Return [X, Y] of the center of cell containing provided text 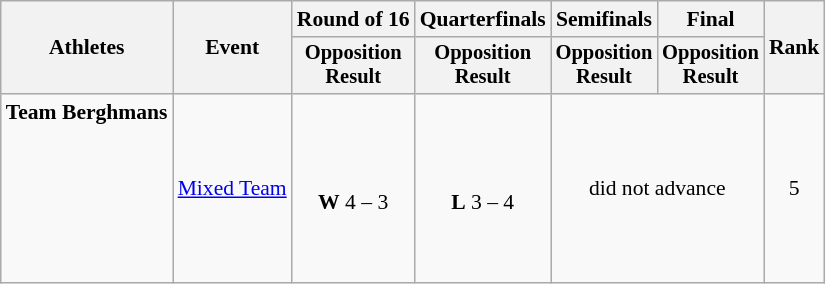
Quarterfinals [483, 19]
did not advance [658, 188]
Event [232, 48]
Team Berghmans [87, 188]
W 4 – 3 [354, 188]
Rank [794, 48]
Round of 16 [354, 19]
Athletes [87, 48]
5 [794, 188]
Mixed Team [232, 188]
Semifinals [604, 19]
L 3 – 4 [483, 188]
Final [710, 19]
